Determine the [X, Y] coordinate at the center of the cell enclosing the given text.  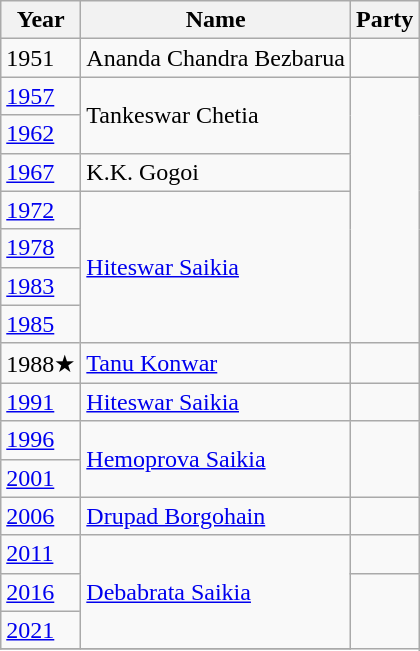
1957 [41, 96]
1967 [41, 172]
2006 [41, 516]
2001 [41, 478]
1978 [41, 248]
Ananda Chandra Bezbarua [216, 58]
1972 [41, 210]
1996 [41, 440]
1985 [41, 324]
Drupad Borgohain [216, 516]
Year [41, 20]
1962 [41, 134]
Hemoprova Saikia [216, 459]
2016 [41, 592]
2011 [41, 554]
K.K. Gogoi [216, 172]
1991 [41, 402]
Tankeswar Chetia [216, 115]
Name [216, 20]
1988★ [41, 363]
2021 [41, 630]
Debabrata Saikia [216, 592]
Tanu Konwar [216, 363]
1983 [41, 286]
Party [384, 20]
1951 [41, 58]
